Extract the [X, Y] coordinate from the center of the cell holding the provided text.  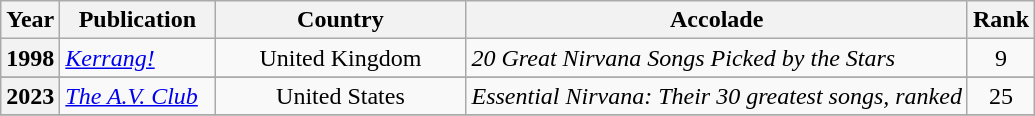
The A.V. Club [138, 96]
25 [1000, 96]
Country [340, 20]
9 [1000, 58]
2023 [30, 96]
Publication [138, 20]
Rank [1000, 20]
Kerrang! [138, 58]
20 Great Nirvana Songs Picked by the Stars [716, 58]
Essential Nirvana: Their 30 greatest songs, ranked [716, 96]
United States [340, 96]
Year [30, 20]
United Kingdom [340, 58]
1998 [30, 58]
Accolade [716, 20]
